Detect which cell encompasses the target text, then output its (X, Y) center coordinate. 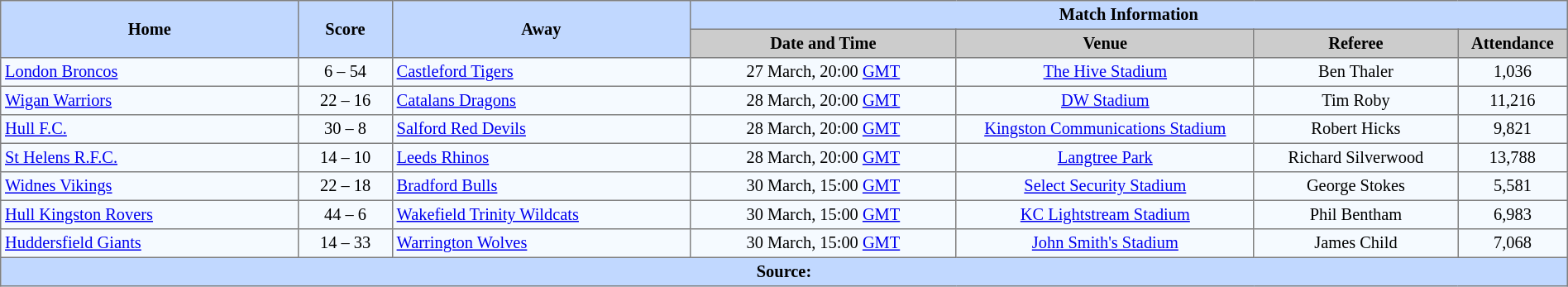
Bradford Bulls (541, 186)
Hull F.C. (150, 129)
Leeds Rhinos (541, 157)
22 – 18 (346, 186)
Salford Red Devils (541, 129)
Langtree Park (1105, 157)
KC Lightstream Stadium (1105, 214)
Huddersfield Giants (150, 243)
John Smith's Stadium (1105, 243)
44 – 6 (346, 214)
27 March, 20:00 GMT (823, 72)
Castleford Tigers (541, 72)
Tim Roby (1355, 100)
St Helens R.F.C. (150, 157)
30 – 8 (346, 129)
6 – 54 (346, 72)
Score (346, 30)
Wigan Warriors (150, 100)
Kingston Communications Stadium (1105, 129)
Away (541, 30)
Home (150, 30)
Attendance (1513, 43)
Wakefield Trinity Wildcats (541, 214)
Ben Thaler (1355, 72)
Venue (1105, 43)
14 – 33 (346, 243)
1,036 (1513, 72)
Catalans Dragons (541, 100)
13,788 (1513, 157)
Date and Time (823, 43)
Widnes Vikings (150, 186)
DW Stadium (1105, 100)
Richard Silverwood (1355, 157)
London Broncos (150, 72)
Referee (1355, 43)
Hull Kingston Rovers (150, 214)
The Hive Stadium (1105, 72)
George Stokes (1355, 186)
Phil Bentham (1355, 214)
Robert Hicks (1355, 129)
Match Information (1128, 15)
7,068 (1513, 243)
14 – 10 (346, 157)
9,821 (1513, 129)
Warrington Wolves (541, 243)
22 – 16 (346, 100)
6,983 (1513, 214)
5,581 (1513, 186)
James Child (1355, 243)
Select Security Stadium (1105, 186)
11,216 (1513, 100)
Source: (784, 271)
